Return the (x, y) coordinate for the center point of the cell that contains the specified text.  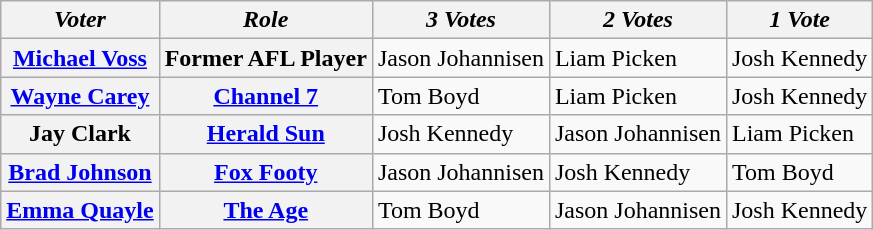
Brad Johnson (80, 172)
1 Vote (799, 20)
Channel 7 (266, 96)
3 Votes (460, 20)
Emma Quayle (80, 210)
Michael Voss (80, 58)
Voter (80, 20)
Former AFL Player (266, 58)
Fox Footy (266, 172)
Jay Clark (80, 134)
Wayne Carey (80, 96)
Herald Sun (266, 134)
2 Votes (638, 20)
The Age (266, 210)
Role (266, 20)
